Output the [x, y] coordinate of the center of the cell containing the given text.  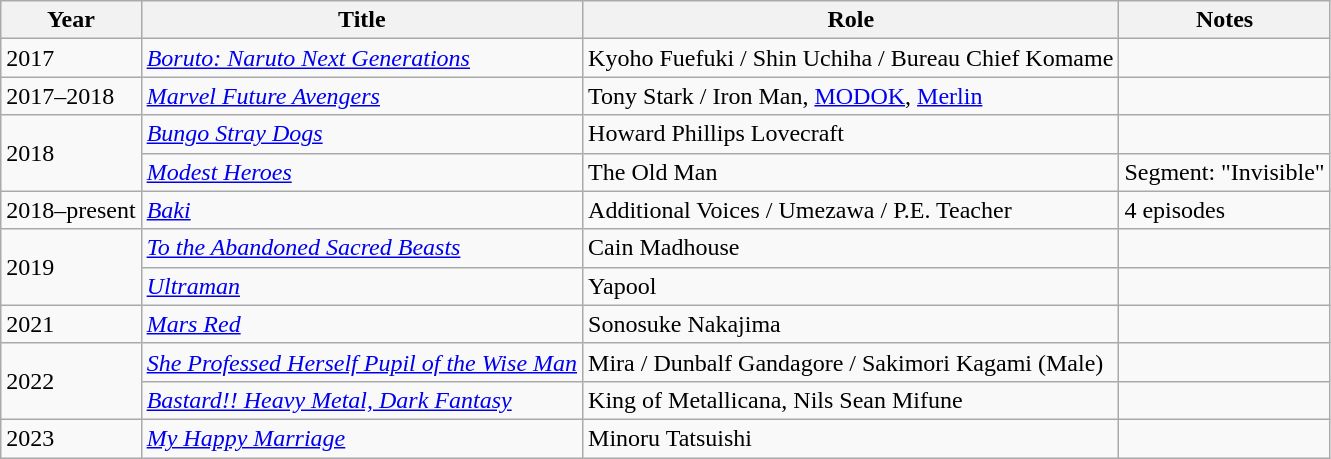
Year [71, 20]
Yapool [851, 286]
Mira / Dunbalf Gandagore / Sakimori Kagami (Male) [851, 362]
My Happy Marriage [362, 438]
Bungo Stray Dogs [362, 134]
Bastard!! Heavy Metal, Dark Fantasy [362, 400]
4 episodes [1224, 210]
Marvel Future Avengers [362, 96]
Boruto: Naruto Next Generations [362, 58]
Minoru Tatsuishi [851, 438]
Notes [1224, 20]
2018–present [71, 210]
Cain Madhouse [851, 248]
Modest Heroes [362, 172]
Title [362, 20]
2021 [71, 324]
Tony Stark / Iron Man, MODOK, Merlin [851, 96]
2019 [71, 267]
Segment: "Invisible" [1224, 172]
2022 [71, 381]
Sonosuke Nakajima [851, 324]
Ultraman [362, 286]
2017 [71, 58]
To the Abandoned Sacred Beasts [362, 248]
Additional Voices / Umezawa / P.E. Teacher [851, 210]
She Professed Herself Pupil of the Wise Man [362, 362]
Howard Phillips Lovecraft [851, 134]
2023 [71, 438]
The Old Man [851, 172]
King of Metallicana, Nils Sean Mifune [851, 400]
2017–2018 [71, 96]
Baki [362, 210]
2018 [71, 153]
Role [851, 20]
Kyoho Fuefuki / Shin Uchiha / Bureau Chief Komame [851, 58]
Mars Red [362, 324]
